For the text-containing cell, return its midpoint in (X, Y) coordinate format. 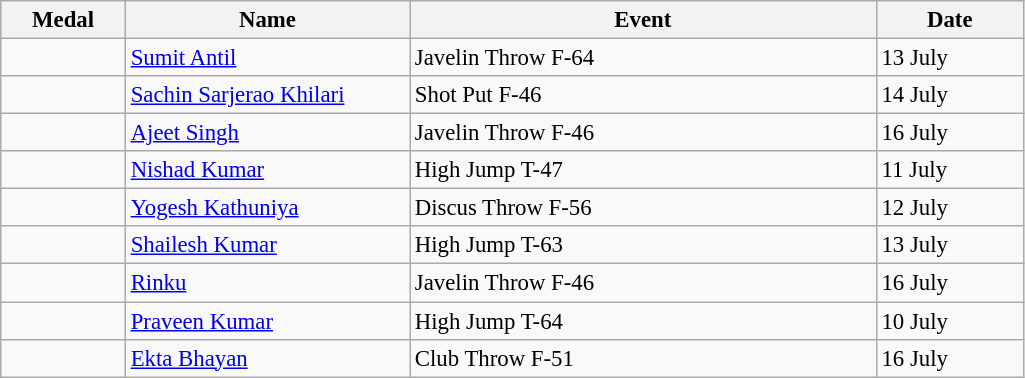
Sumit Antil (267, 58)
Nishad Kumar (267, 170)
Date (950, 20)
14 July (950, 95)
Shot Put F-46 (644, 95)
Ajeet Singh (267, 133)
Yogesh Kathuniya (267, 208)
Rinku (267, 283)
Club Throw F-51 (644, 358)
Medal (64, 20)
12 July (950, 208)
Event (644, 20)
High Jump T-63 (644, 245)
Discus Throw F-56 (644, 208)
Name (267, 20)
High Jump T-64 (644, 321)
Shailesh Kumar (267, 245)
11 July (950, 170)
Javelin Throw F-64 (644, 58)
10 July (950, 321)
Sachin Sarjerao Khilari (267, 95)
Ekta Bhayan (267, 358)
Praveen Kumar (267, 321)
High Jump T-47 (644, 170)
